Identify which cell holds the provided text, then report its (X, Y) central coordinate. 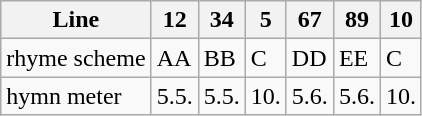
Line (76, 20)
5 (266, 20)
34 (222, 20)
DD (310, 58)
BB (222, 58)
hymn meter (76, 96)
10 (400, 20)
89 (356, 20)
rhyme scheme (76, 58)
AA (174, 58)
EE (356, 58)
67 (310, 20)
12 (174, 20)
